Return (X, Y) of the center of cell containing provided text 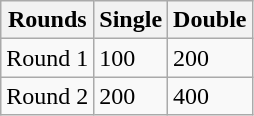
Round 2 (48, 96)
Single (131, 20)
100 (131, 58)
Rounds (48, 20)
Round 1 (48, 58)
400 (210, 96)
Double (210, 20)
